Identify which cell holds the provided text, then report its (x, y) central coordinate. 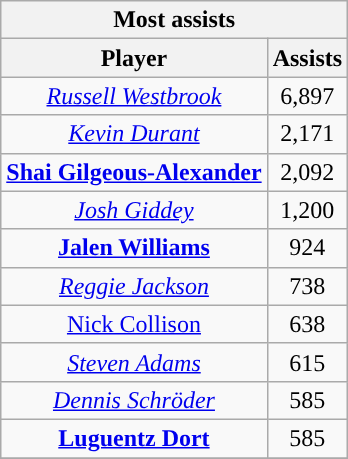
638 (307, 324)
Kevin Durant (134, 134)
Shai Gilgeous-Alexander (134, 172)
Nick Collison (134, 324)
1,200 (307, 210)
Josh Giddey (134, 210)
Player (134, 58)
738 (307, 286)
2,171 (307, 134)
924 (307, 248)
Most assists (174, 20)
Assists (307, 58)
Reggie Jackson (134, 286)
2,092 (307, 172)
Luguentz Dort (134, 438)
Dennis Schröder (134, 400)
Jalen Williams (134, 248)
Steven Adams (134, 362)
Russell Westbrook (134, 96)
615 (307, 362)
6,897 (307, 96)
